Identify which cell holds the provided text, then report its [X, Y] central coordinate. 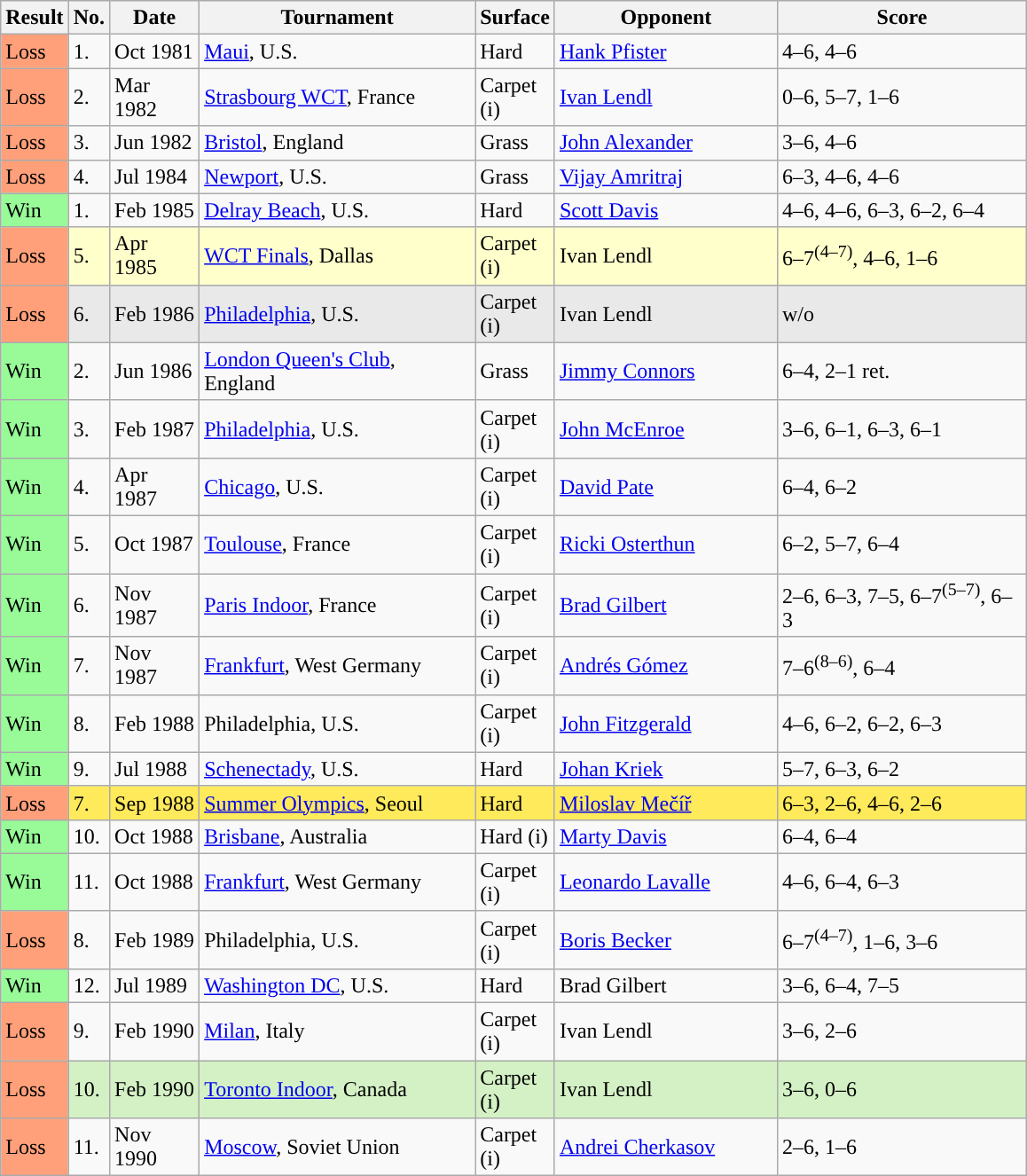
Oct 1981 [154, 51]
Jun 1986 [154, 371]
Feb 1988 [154, 724]
Bristol, England [337, 143]
5–7, 6–3, 6–2 [901, 769]
Newport, U.S. [337, 176]
Miloslav Mečíř [665, 803]
Tournament [337, 18]
John Fitzgerald [665, 724]
Andrei Cherkasov [665, 1148]
4–6, 4–6, 6–3, 6–2, 6–4 [901, 210]
Mar 1982 [154, 98]
Date [154, 18]
6–3, 4–6, 4–6 [901, 176]
Brisbane, Australia [337, 836]
3–6, 0–6 [901, 1089]
Apr 1987 [154, 486]
Hank Pfister [665, 51]
Moscow, Soviet Union [337, 1148]
6–7(4–7), 1–6, 3–6 [901, 940]
London Queen's Club, England [337, 371]
6–4, 6–4 [901, 836]
Chicago, U.S. [337, 486]
John Alexander [665, 143]
Schenectady, U.S. [337, 769]
Feb 1987 [154, 429]
Ricki Osterthun [665, 545]
Boris Becker [665, 940]
Oct 1987 [154, 545]
12. [89, 985]
w/o [901, 314]
Marty Davis [665, 836]
Surface [515, 18]
Apr 1985 [154, 255]
Johan Kriek [665, 769]
Feb 1985 [154, 210]
Andrés Gómez [665, 665]
Paris Indoor, France [337, 605]
Hard (i) [515, 836]
6–3, 2–6, 4–6, 2–6 [901, 803]
Toronto Indoor, Canada [337, 1089]
Jun 1982 [154, 143]
Result [35, 18]
7–6(8–6), 6–4 [901, 665]
WCT Finals, Dallas [337, 255]
John McEnroe [665, 429]
Sep 1988 [154, 803]
6–7(4–7), 4–6, 1–6 [901, 255]
4–6, 6–4, 6–3 [901, 882]
0–6, 5–7, 1–6 [901, 98]
6–4, 2–1 ret. [901, 371]
6–4, 6–2 [901, 486]
Feb 1986 [154, 314]
Opponent [665, 18]
3–6, 4–6 [901, 143]
6–2, 5–7, 6–4 [901, 545]
Jul 1989 [154, 985]
3–6, 6–4, 7–5 [901, 985]
Toulouse, France [337, 545]
Leonardo Lavalle [665, 882]
Scott Davis [665, 210]
Jimmy Connors [665, 371]
Maui, U.S. [337, 51]
3–6, 6–1, 6–3, 6–1 [901, 429]
Vijay Amritraj [665, 176]
3–6, 2–6 [901, 1032]
Jul 1988 [154, 769]
4–6, 6–2, 6–2, 6–3 [901, 724]
Nov 1990 [154, 1148]
4–6, 4–6 [901, 51]
2–6, 6–3, 7–5, 6–7(5–7), 6–3 [901, 605]
Delray Beach, U.S. [337, 210]
Washington DC, U.S. [337, 985]
David Pate [665, 486]
Jul 1984 [154, 176]
Strasbourg WCT, France [337, 98]
Milan, Italy [337, 1032]
No. [89, 18]
Summer Olympics, Seoul [337, 803]
Score [901, 18]
Feb 1989 [154, 940]
2–6, 1–6 [901, 1148]
